Extract the (x, y) coordinate from the center of the cell holding the provided text.  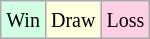
Loss (126, 20)
Draw (72, 20)
Win (24, 20)
